Output the (X, Y) coordinate of the center of the cell containing the given text.  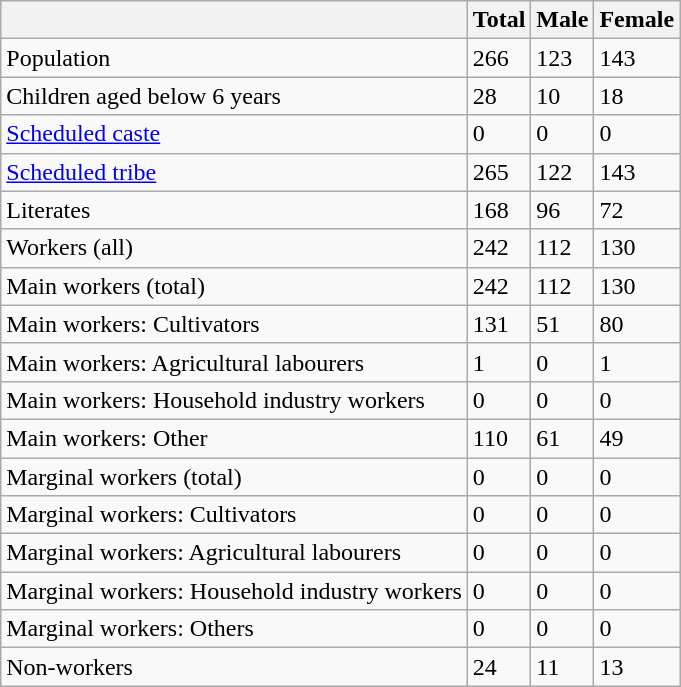
Main workers: Household industry workers (234, 400)
Male (562, 20)
Population (234, 58)
265 (499, 172)
Main workers (total) (234, 286)
Children aged below 6 years (234, 96)
28 (499, 96)
Marginal workers: Household industry workers (234, 591)
123 (562, 58)
10 (562, 96)
49 (637, 438)
Main workers: Cultivators (234, 324)
80 (637, 324)
266 (499, 58)
24 (499, 667)
51 (562, 324)
Marginal workers (total) (234, 477)
Scheduled tribe (234, 172)
Literates (234, 210)
72 (637, 210)
Workers (all) (234, 248)
Main workers: Other (234, 438)
131 (499, 324)
61 (562, 438)
Marginal workers: Agricultural labourers (234, 553)
Non-workers (234, 667)
18 (637, 96)
Female (637, 20)
Scheduled caste (234, 134)
168 (499, 210)
122 (562, 172)
Total (499, 20)
13 (637, 667)
Marginal workers: Cultivators (234, 515)
96 (562, 210)
110 (499, 438)
Main workers: Agricultural labourers (234, 362)
11 (562, 667)
Marginal workers: Others (234, 629)
